Extract the [x, y] coordinate from the center of the cell holding the provided text.  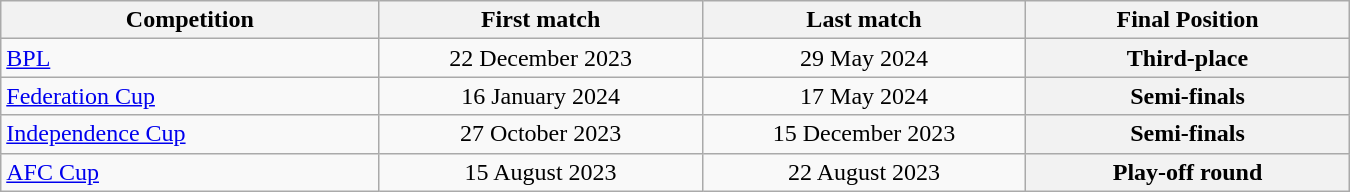
22 December 2023 [540, 58]
27 October 2023 [540, 134]
BPL [190, 58]
AFC Cup [190, 172]
17 May 2024 [864, 96]
15 December 2023 [864, 134]
15 August 2023 [540, 172]
Final Position [1188, 20]
Federation Cup [190, 96]
Independence Cup [190, 134]
29 May 2024 [864, 58]
Play-off round [1188, 172]
16 January 2024 [540, 96]
Third-place [1188, 58]
First match [540, 20]
22 August 2023 [864, 172]
Competition [190, 20]
Last match [864, 20]
